Search for the cell housing the specified text and yield its (x, y) center coordinate. 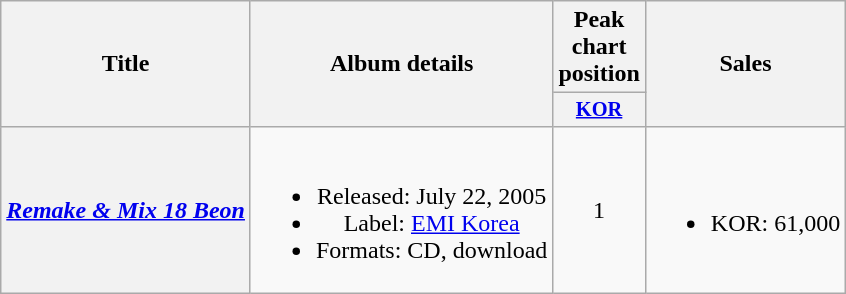
KOR (599, 110)
Released: July 22, 2005Label: EMI KoreaFormats: CD, download (401, 210)
Remake & Mix 18 Beon (126, 210)
KOR: 61,000 (745, 210)
Peak chart position (599, 47)
Sales (745, 64)
1 (599, 210)
Album details (401, 64)
Title (126, 64)
